For the text-containing cell, return its midpoint in (X, Y) coordinate format. 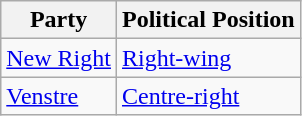
Right-wing (208, 58)
Venstre (59, 96)
Party (59, 20)
New Right (59, 58)
Centre-right (208, 96)
Political Position (208, 20)
